For the text-containing cell, return its midpoint in [x, y] coordinate format. 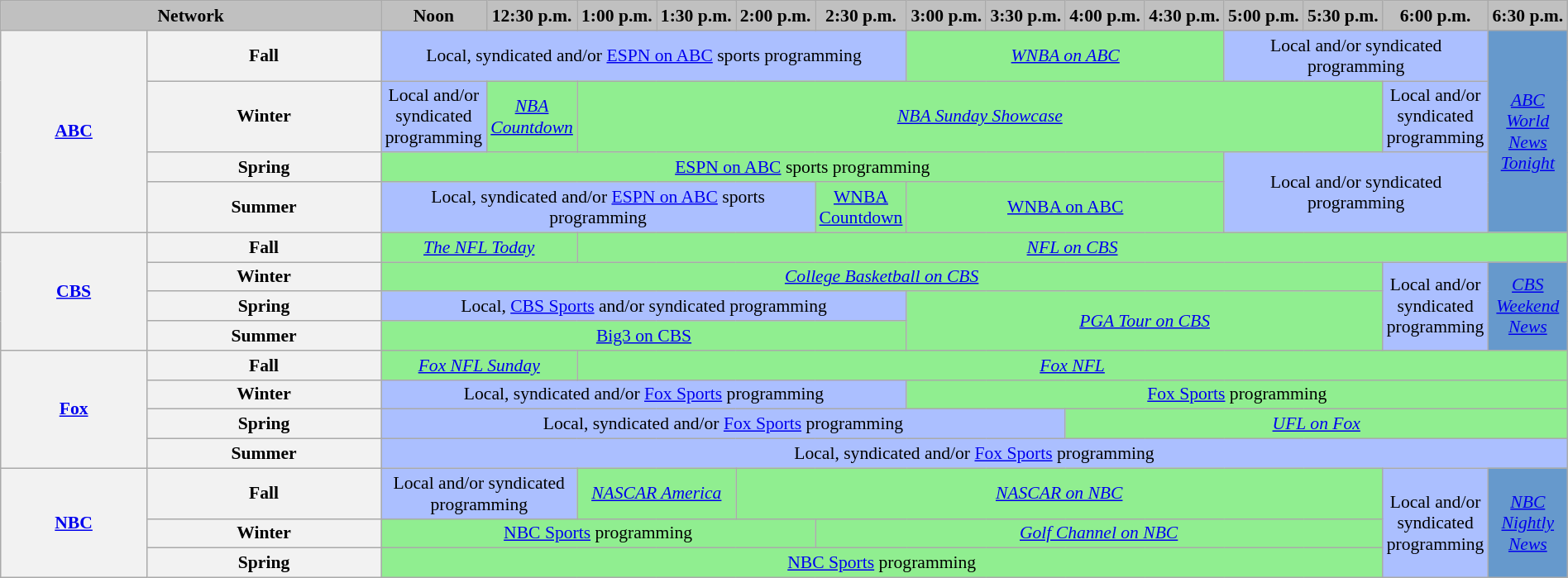
6:30 p.m. [1527, 16]
NBC Nightly News [1527, 523]
5:30 p.m. [1343, 16]
Network [191, 16]
PGA Tour on CBS [1145, 321]
UFL on Fox [1317, 424]
2:30 p.m. [862, 16]
1:30 p.m. [696, 16]
12:30 p.m. [532, 16]
NFL on CBS [1072, 247]
NASCAR on NBC [1059, 493]
WNBA Countdown [862, 207]
NBA Sunday Showcase [980, 117]
College Basketball on CBS [882, 277]
Fox NFL Sunday [480, 365]
4:30 p.m. [1184, 16]
ESPN on ABC sports programming [802, 168]
CBS Weekend News [1527, 306]
CBS [74, 291]
Fox [74, 409]
6:00 p.m. [1436, 16]
NASCAR America [657, 493]
ABC [74, 131]
3:30 p.m. [1025, 16]
5:00 p.m. [1264, 16]
Local, CBS Sports and/or syndicated programming [644, 307]
The NFL Today [480, 247]
Golf Channel on NBC [1099, 533]
ABC World News Tonight [1527, 131]
NBC [74, 523]
4:00 p.m. [1105, 16]
Noon [434, 16]
2:00 p.m. [776, 16]
Big3 on CBS [644, 336]
Fox Sports programming [1237, 394]
1:00 p.m. [617, 16]
NBA Countdown [532, 117]
Fox NFL [1072, 365]
3:00 p.m. [946, 16]
